Provide the [x, y] coordinate of the cell's center where the given text is located.  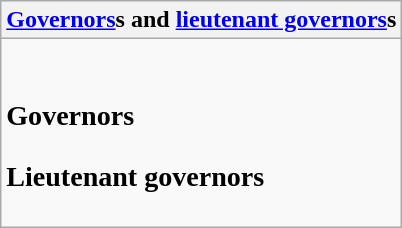
Governorss and lieutenant governorss [202, 20]
GovernorsLieutenant governors [202, 133]
